Capture the cell that displays the provided text and extract its [x, y] central coordinate. 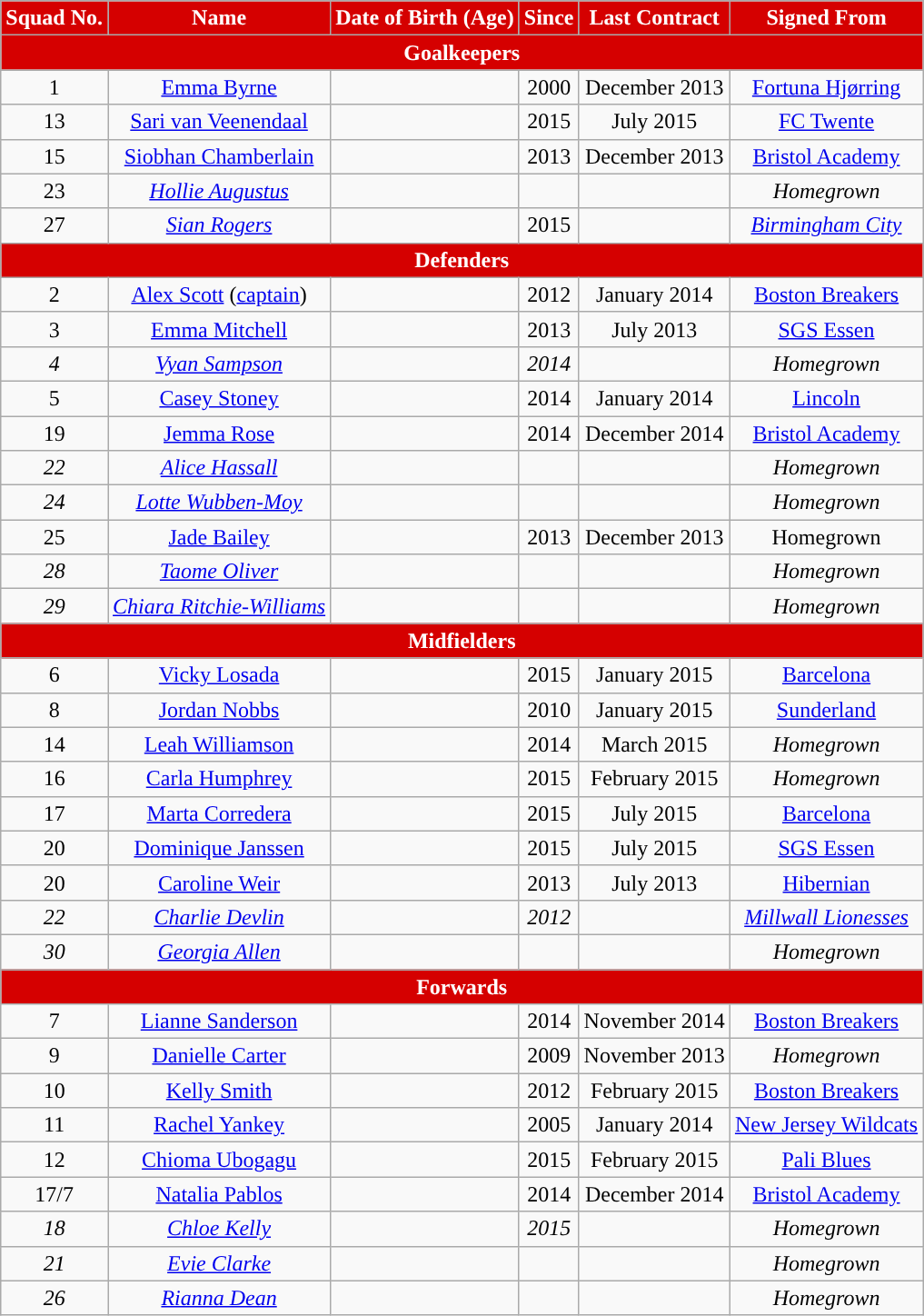
Caroline Weir [220, 882]
Sunderland [826, 710]
Rachel Yankey [220, 1125]
Pali Blues [826, 1160]
4 [55, 364]
Charlie Devlin [220, 917]
18 [55, 1229]
29 [55, 606]
2009 [549, 1056]
FC Twente [826, 122]
17/7 [55, 1194]
Jemma Rose [220, 434]
5 [55, 398]
2 [55, 294]
Chloe Kelly [220, 1229]
28 [55, 572]
Squad No. [55, 18]
Chiara Ritchie-Williams [220, 606]
Natalia Pablos [220, 1194]
2000 [549, 87]
Leah Williamson [220, 744]
1 [55, 87]
Hollie Augustus [220, 191]
Taome Oliver [220, 572]
Vicky Losada [220, 675]
25 [55, 537]
Dominique Janssen [220, 848]
12 [55, 1160]
2010 [549, 710]
Siobhan Chamberlain [220, 156]
10 [55, 1091]
Fortuna Hjørring [826, 87]
Jade Bailey [220, 537]
Jordan Nobbs [220, 710]
Last Contract [654, 18]
26 [55, 1298]
8 [55, 710]
Name [220, 18]
2005 [549, 1125]
Chioma Ubogagu [220, 1160]
Sari van Veenendaal [220, 122]
Sian Rogers [220, 225]
Goalkeepers [462, 53]
Midfielders [462, 641]
Georgia Allen [220, 952]
11 [55, 1125]
Casey Stoney [220, 398]
Date of Birth (Age) [425, 18]
Forwards [462, 986]
New Jersey Wildcats [826, 1125]
9 [55, 1056]
19 [55, 434]
21 [55, 1263]
Defenders [462, 260]
Emma Mitchell [220, 329]
24 [55, 503]
March 2015 [654, 744]
17 [55, 813]
Rianna Dean [220, 1298]
15 [55, 156]
30 [55, 952]
Millwall Lionesses [826, 917]
Lianne Sanderson [220, 1022]
13 [55, 122]
Signed From [826, 18]
Alex Scott (captain) [220, 294]
16 [55, 779]
14 [55, 744]
Lotte Wubben-Moy [220, 503]
23 [55, 191]
6 [55, 675]
27 [55, 225]
Since [549, 18]
Kelly Smith [220, 1091]
Carla Humphrey [220, 779]
November 2014 [654, 1022]
Evie Clarke [220, 1263]
Lincoln [826, 398]
Emma Byrne [220, 87]
Alice Hassall [220, 468]
November 2013 [654, 1056]
3 [55, 329]
7 [55, 1022]
Hibernian [826, 882]
Danielle Carter [220, 1056]
Birmingham City [826, 225]
Vyan Sampson [220, 364]
Marta Corredera [220, 813]
